Scan for the cell matching the given text and deliver its (x, y) coordinate at center. 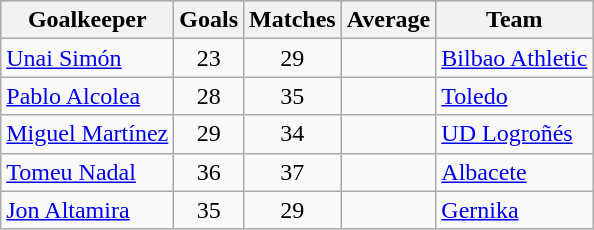
Pablo Alcolea (88, 96)
23 (209, 58)
Goalkeeper (88, 20)
Gernika (514, 210)
Average (388, 20)
Bilbao Athletic (514, 58)
Tomeu Nadal (88, 172)
34 (293, 134)
Unai Simón (88, 58)
Miguel Martínez (88, 134)
Goals (209, 20)
Albacete (514, 172)
UD Logroñés (514, 134)
36 (209, 172)
Jon Altamira (88, 210)
Matches (293, 20)
Toledo (514, 96)
Team (514, 20)
37 (293, 172)
28 (209, 96)
